Scan for the cell matching the given text and deliver its (X, Y) coordinate at center. 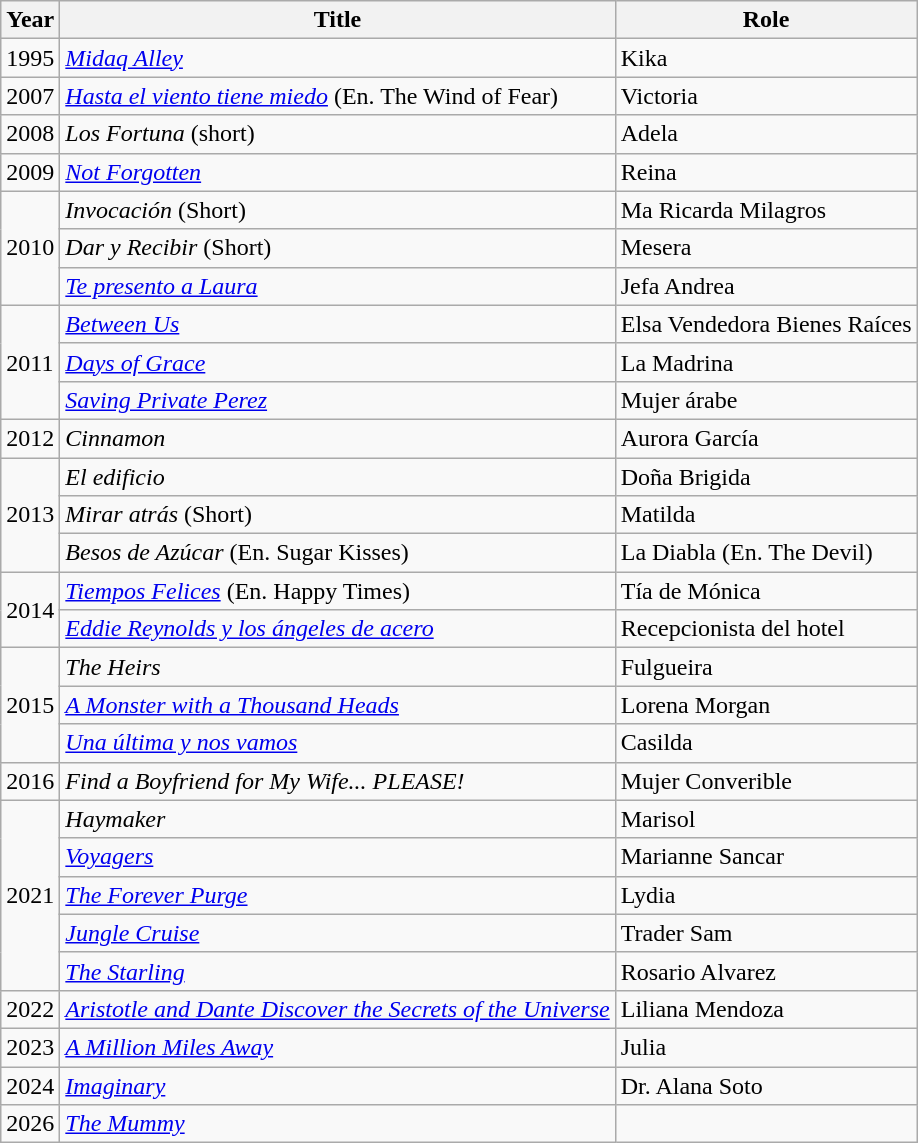
La Madrina (766, 362)
Hasta el viento tiene miedo (En. The Wind of Fear) (338, 96)
Reina (766, 172)
Casilda (766, 743)
Fulgueira (766, 667)
Mujer Converible (766, 781)
Tía de Mónica (766, 591)
Between Us (338, 324)
Mujer árabe (766, 400)
2008 (30, 134)
1995 (30, 58)
Kika (766, 58)
Lydia (766, 895)
Besos de Azúcar (En. Sugar Kisses) (338, 553)
Marianne Sancar (766, 857)
A Million Miles Away (338, 1047)
A Monster with a Thousand Heads (338, 705)
2009 (30, 172)
Jefa Andrea (766, 286)
2012 (30, 438)
Haymaker (338, 819)
Lorena Morgan (766, 705)
Cinnamon (338, 438)
Year (30, 20)
Invocación (Short) (338, 210)
Los Fortuna (short) (338, 134)
Una última y nos vamos (338, 743)
Jungle Cruise (338, 933)
2007 (30, 96)
Saving Private Perez (338, 400)
Victoria (766, 96)
The Heirs (338, 667)
Mirar atrás (Short) (338, 515)
Dr. Alana Soto (766, 1085)
Tiempos Felices (En. Happy Times) (338, 591)
Mesera (766, 248)
Marisol (766, 819)
Role (766, 20)
Dar y Recibir (Short) (338, 248)
Adela (766, 134)
2013 (30, 515)
2026 (30, 1124)
The Starling (338, 971)
The Mummy (338, 1124)
2023 (30, 1047)
Ma Ricarda Milagros (766, 210)
Not Forgotten (338, 172)
Imaginary (338, 1085)
Trader Sam (766, 933)
Doña Brigida (766, 477)
Te presento a Laura (338, 286)
Julia (766, 1047)
2011 (30, 362)
Recepcionista del hotel (766, 629)
Aurora García (766, 438)
Title (338, 20)
Days of Grace (338, 362)
Voyagers (338, 857)
2021 (30, 895)
El edificio (338, 477)
Aristotle and Dante Discover the Secrets of the Universe (338, 1009)
2024 (30, 1085)
2010 (30, 248)
La Diabla (En. The Devil) (766, 553)
Liliana Mendoza (766, 1009)
The Forever Purge (338, 895)
2022 (30, 1009)
Elsa Vendedora Bienes Raíces (766, 324)
Find a Boyfriend for My Wife... PLEASE! (338, 781)
Rosario Alvarez (766, 971)
Midaq Alley (338, 58)
2015 (30, 705)
2016 (30, 781)
Eddie Reynolds y los ángeles de acero (338, 629)
Matilda (766, 515)
2014 (30, 610)
